From the cell containing the given text, extract its center point as [x, y] coordinate. 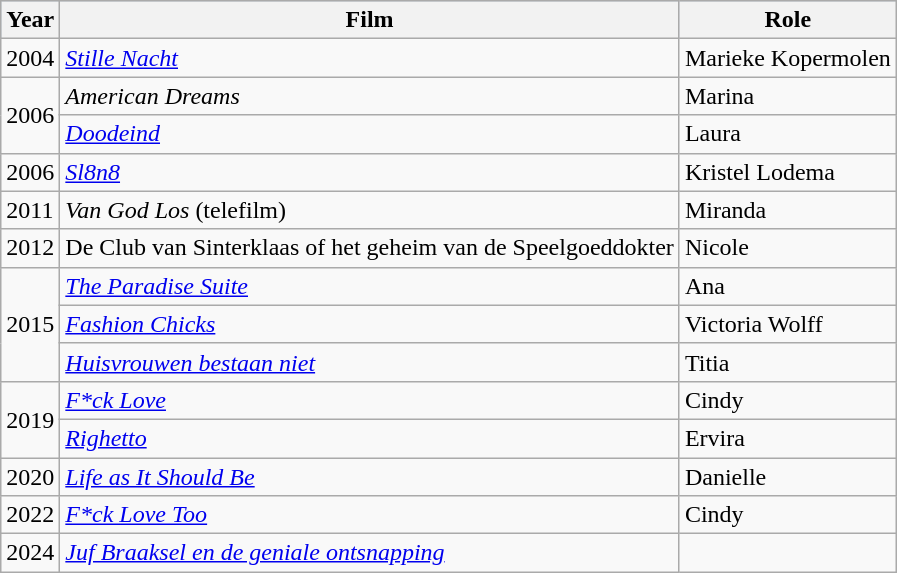
Huisvrouwen bestaan niet [370, 362]
Juf Braaksel en de geniale ontsnapping [370, 553]
Miranda [788, 210]
2020 [30, 477]
The Paradise Suite [370, 286]
Victoria Wolff [788, 324]
American Dreams [370, 96]
Marieke Kopermolen [788, 58]
Film [370, 20]
Ana [788, 286]
Danielle [788, 477]
2011 [30, 210]
Kristel Lodema [788, 172]
2022 [30, 515]
Doodeind [370, 134]
Marina [788, 96]
2015 [30, 324]
Ervira [788, 438]
F*ck Love Too [370, 515]
Life as It Should Be [370, 477]
Fashion Chicks [370, 324]
Sl8n8 [370, 172]
2019 [30, 419]
F*ck Love [370, 400]
Righetto [370, 438]
2004 [30, 58]
2012 [30, 248]
De Club van Sinterklaas of het geheim van de Speelgoeddokter [370, 248]
Van God Los (telefilm) [370, 210]
Role [788, 20]
Titia [788, 362]
Nicole [788, 248]
2024 [30, 553]
Year [30, 20]
Laura [788, 134]
Stille Nacht [370, 58]
